Output the [X, Y] coordinate of the center of the cell containing the given text.  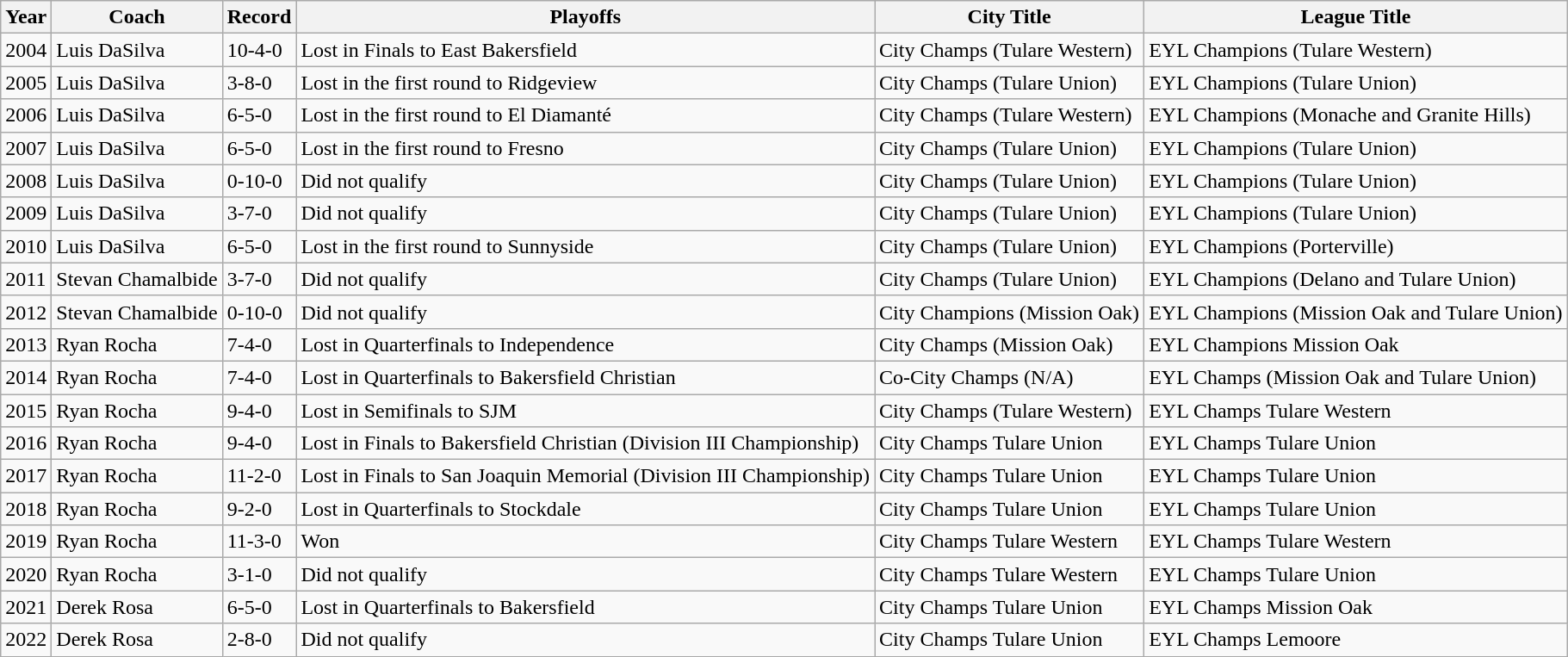
2021 [26, 607]
Lost in Quarterfinals to Stockdale [586, 509]
EYL Champions (Delano and Tulare Union) [1355, 279]
2005 [26, 83]
2020 [26, 574]
Lost in the first round to Fresno [586, 148]
EYL Champs Lemoore [1355, 640]
2013 [26, 344]
2004 [26, 50]
2015 [26, 411]
Co-City Champs (N/A) [1009, 377]
11-2-0 [259, 476]
2010 [26, 246]
Year [26, 17]
EYL Champs (Mission Oak and Tulare Union) [1355, 377]
3-8-0 [259, 83]
City Title [1009, 17]
2022 [26, 640]
Lost in Quarterfinals to Bakersfield [586, 607]
EYL Champions (Tulare Western) [1355, 50]
3-1-0 [259, 574]
2017 [26, 476]
EYL Champions Mission Oak [1355, 344]
EYL Champions (Mission Oak and Tulare Union) [1355, 312]
2016 [26, 443]
EYL Champs Mission Oak [1355, 607]
2011 [26, 279]
2008 [26, 181]
Lost in the first round to Sunnyside [586, 246]
Record [259, 17]
Lost in the first round to Ridgeview [586, 83]
Coach [137, 17]
Playoffs [586, 17]
Lost in Quarterfinals to Independence [586, 344]
Lost in the first round to El Diamanté [586, 115]
11-3-0 [259, 542]
2019 [26, 542]
Lost in Semifinals to SJM [586, 411]
Lost in Quarterfinals to Bakersfield Christian [586, 377]
Lost in Finals to San Joaquin Memorial (Division III Championship) [586, 476]
Lost in Finals to Bakersfield Christian (Division III Championship) [586, 443]
2018 [26, 509]
2012 [26, 312]
EYL Champions (Porterville) [1355, 246]
City Champs (Mission Oak) [1009, 344]
Won [586, 542]
2014 [26, 377]
2007 [26, 148]
EYL Champions (Monache and Granite Hills) [1355, 115]
City Champions (Mission Oak) [1009, 312]
League Title [1355, 17]
Lost in Finals to East Bakersfield [586, 50]
2006 [26, 115]
10-4-0 [259, 50]
2009 [26, 214]
9-2-0 [259, 509]
2-8-0 [259, 640]
